Scan for the cell matching the given text and deliver its (x, y) coordinate at center. 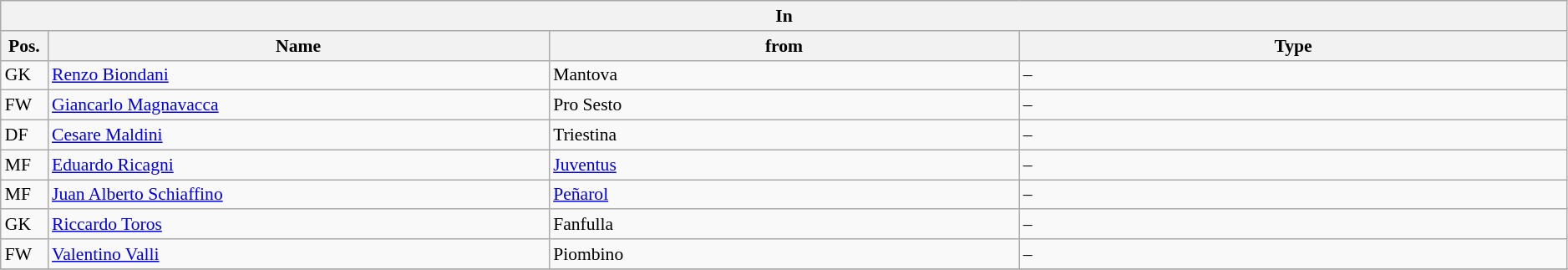
Pro Sesto (784, 105)
Juan Alberto Schiaffino (298, 195)
Juventus (784, 165)
Cesare Maldini (298, 135)
Giancarlo Magnavacca (298, 105)
Fanfulla (784, 225)
Piombino (784, 254)
Eduardo Ricagni (298, 165)
In (784, 16)
Triestina (784, 135)
Type (1293, 46)
Mantova (784, 75)
Peñarol (784, 195)
Pos. (24, 46)
from (784, 46)
Valentino Valli (298, 254)
Riccardo Toros (298, 225)
Renzo Biondani (298, 75)
Name (298, 46)
DF (24, 135)
